Search for the cell housing the specified text and yield its (X, Y) center coordinate. 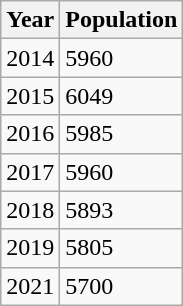
5893 (122, 210)
6049 (122, 96)
2019 (30, 248)
2014 (30, 58)
2021 (30, 286)
5805 (122, 248)
2016 (30, 134)
2018 (30, 210)
2017 (30, 172)
5985 (122, 134)
Year (30, 20)
Population (122, 20)
5700 (122, 286)
2015 (30, 96)
